Provide the (x, y) coordinate of the cell's center where the given text is located.  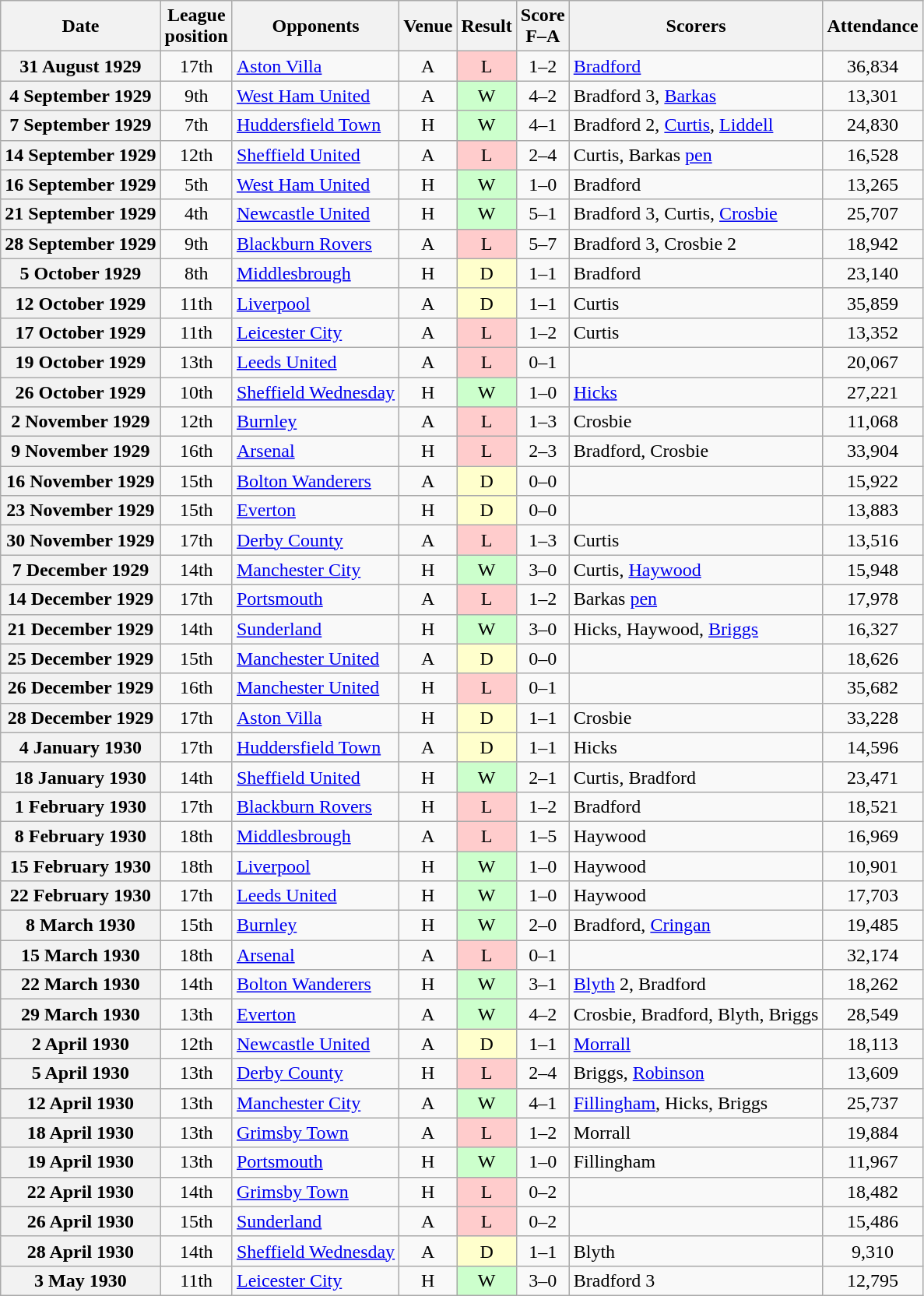
15,922 (873, 481)
Fillingham, Hicks, Briggs (696, 1103)
Result (487, 26)
28 December 1929 (81, 718)
4th (196, 214)
13,265 (873, 184)
14,596 (873, 747)
33,228 (873, 718)
35,682 (873, 688)
Blyth (696, 1251)
25,737 (873, 1103)
33,904 (873, 451)
Fillingham (696, 1162)
32,174 (873, 955)
18,262 (873, 985)
29 March 1930 (81, 1014)
20,067 (873, 362)
5 October 1929 (81, 273)
15 February 1930 (81, 866)
23,471 (873, 777)
13,883 (873, 511)
35,859 (873, 303)
Bradford, Cringan (696, 925)
15,486 (873, 1221)
3 May 1930 (81, 1280)
12 October 1929 (81, 303)
16,528 (873, 155)
28,549 (873, 1014)
26 December 1929 (81, 688)
21 December 1929 (81, 629)
Curtis, Barkas pen (696, 155)
16,327 (873, 629)
Leagueposition (196, 26)
17,703 (873, 896)
21 September 1929 (81, 214)
4 January 1930 (81, 747)
1 February 1930 (81, 806)
7th (196, 125)
16 September 1929 (81, 184)
2–1 (543, 777)
2–3 (543, 451)
Date (81, 26)
23,140 (873, 273)
10,901 (873, 866)
18,482 (873, 1192)
Bradford 3, Curtis, Crosbie (696, 214)
18,521 (873, 806)
26 April 1930 (81, 1221)
ScoreF–A (543, 26)
7 September 1929 (81, 125)
2 April 1930 (81, 1044)
19,884 (873, 1133)
13,609 (873, 1073)
17 October 1929 (81, 332)
24,830 (873, 125)
22 April 1930 (81, 1192)
Bradford 2, Curtis, Liddell (696, 125)
15 March 1930 (81, 955)
22 March 1930 (81, 985)
17,978 (873, 599)
Curtis, Haywood (696, 570)
Briggs, Robinson (696, 1073)
16 November 1929 (81, 481)
Crosbie, Bradford, Blyth, Briggs (696, 1014)
13,516 (873, 540)
5th (196, 184)
14 December 1929 (81, 599)
Bradford, Crosbie (696, 451)
22 February 1930 (81, 896)
18,626 (873, 659)
8th (196, 273)
9 November 1929 (81, 451)
30 November 1929 (81, 540)
3–1 (543, 985)
13,352 (873, 332)
36,834 (873, 66)
Opponents (315, 26)
9,310 (873, 1251)
Venue (428, 26)
11,967 (873, 1162)
4 September 1929 (81, 96)
25,707 (873, 214)
18,942 (873, 244)
19,485 (873, 925)
19 April 1930 (81, 1162)
28 April 1930 (81, 1251)
23 November 1929 (81, 511)
15,948 (873, 570)
Bradford 3, Barkas (696, 96)
18 January 1930 (81, 777)
18 April 1930 (81, 1133)
Scorers (696, 26)
8 March 1930 (81, 925)
Attendance (873, 26)
Curtis, Bradford (696, 777)
28 September 1929 (81, 244)
Hicks, Haywood, Briggs (696, 629)
Barkas pen (696, 599)
7 December 1929 (81, 570)
14 September 1929 (81, 155)
19 October 1929 (81, 362)
1–5 (543, 836)
25 December 1929 (81, 659)
18,113 (873, 1044)
26 October 1929 (81, 392)
Blyth 2, Bradford (696, 985)
12,795 (873, 1280)
Bradford 3 (696, 1280)
5–7 (543, 244)
2–0 (543, 925)
27,221 (873, 392)
10th (196, 392)
13,301 (873, 96)
Bradford 3, Crosbie 2 (696, 244)
5–1 (543, 214)
31 August 1929 (81, 66)
12 April 1930 (81, 1103)
16,969 (873, 836)
11,068 (873, 422)
2 November 1929 (81, 422)
8 February 1930 (81, 836)
5 April 1930 (81, 1073)
